Scan for the cell matching the given text and deliver its (X, Y) coordinate at center. 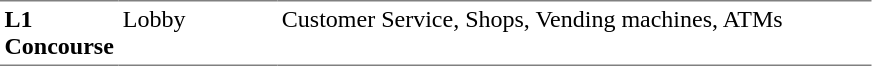
Lobby (198, 33)
Customer Service, Shops, Vending machines, ATMs (574, 33)
L1Concourse (59, 33)
